Find where the given text appears and provide that cell's center as [X, Y] coordinate. 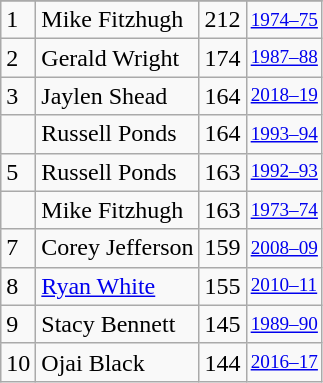
1 [18, 20]
2018–19 [284, 96]
2008–09 [284, 248]
2010–11 [284, 286]
1987–88 [284, 58]
1973–74 [284, 210]
2 [18, 58]
Ryan White [118, 286]
212 [222, 20]
1993–94 [284, 134]
145 [222, 324]
Stacy Bennett [118, 324]
1992–93 [284, 172]
7 [18, 248]
8 [18, 286]
2016–17 [284, 362]
1989–90 [284, 324]
Corey Jefferson [118, 248]
144 [222, 362]
5 [18, 172]
1974–75 [284, 20]
Ojai Black [118, 362]
Jaylen Shead [118, 96]
9 [18, 324]
174 [222, 58]
10 [18, 362]
159 [222, 248]
Gerald Wright [118, 58]
155 [222, 286]
3 [18, 96]
